Output the [x, y] coordinate of the center of the cell containing the given text.  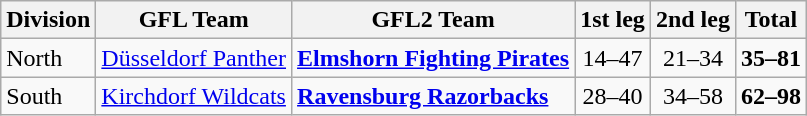
2nd leg [692, 20]
35–81 [770, 58]
North [48, 58]
28–40 [613, 96]
GFL Team [194, 20]
62–98 [770, 96]
Kirchdorf Wildcats [194, 96]
1st leg [613, 20]
Elmshorn Fighting Pirates [434, 58]
21–34 [692, 58]
South [48, 96]
GFL2 Team [434, 20]
Total [770, 20]
14–47 [613, 58]
34–58 [692, 96]
Ravensburg Razorbacks [434, 96]
Düsseldorf Panther [194, 58]
Division [48, 20]
